Pinpoint the cell where the given text exists, returning its [x, y] midpoint coordinate. 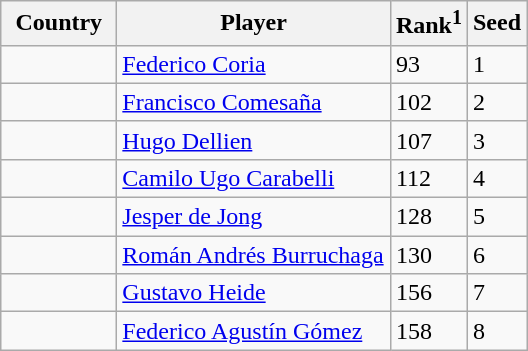
158 [428, 331]
107 [428, 140]
93 [428, 64]
Francisco Comesaña [254, 102]
102 [428, 102]
3 [496, 140]
Federico Agustín Gómez [254, 331]
Hugo Dellien [254, 140]
112 [428, 178]
6 [496, 255]
Seed [496, 24]
Román Andrés Burruchaga [254, 255]
156 [428, 293]
Federico Coria [254, 64]
Gustavo Heide [254, 293]
Country [59, 24]
7 [496, 293]
2 [496, 102]
128 [428, 217]
Jesper de Jong [254, 217]
130 [428, 255]
8 [496, 331]
Camilo Ugo Carabelli [254, 178]
1 [496, 64]
Rank1 [428, 24]
Player [254, 24]
5 [496, 217]
4 [496, 178]
